Detect which cell encompasses the target text, then output its (x, y) center coordinate. 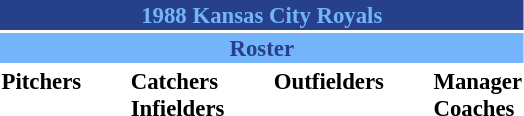
1988 Kansas City Royals (262, 15)
Roster (262, 48)
